Capture the cell that displays the provided text and extract its [x, y] central coordinate. 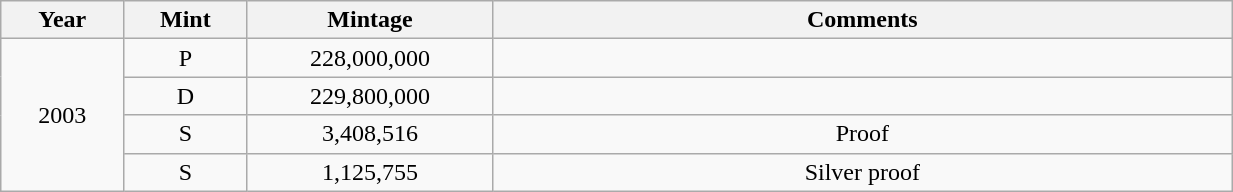
Mintage [370, 20]
2003 [62, 115]
P [186, 58]
Comments [862, 20]
1,125,755 [370, 172]
229,800,000 [370, 96]
Proof [862, 134]
228,000,000 [370, 58]
Silver proof [862, 172]
3,408,516 [370, 134]
D [186, 96]
Year [62, 20]
Mint [186, 20]
